Output the (x, y) coordinate of the center of the cell containing the given text.  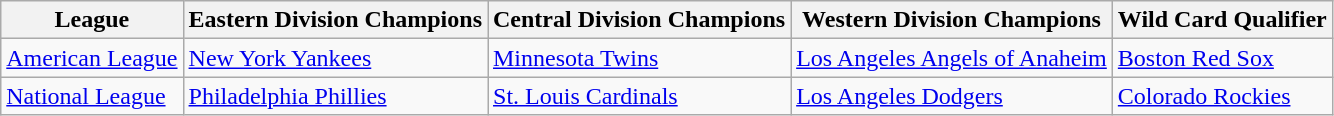
Boston Red Sox (1222, 58)
Central Division Champions (640, 20)
National League (92, 96)
Los Angeles Dodgers (952, 96)
St. Louis Cardinals (640, 96)
Wild Card Qualifier (1222, 20)
American League (92, 58)
Philadelphia Phillies (335, 96)
Colorado Rockies (1222, 96)
New York Yankees (335, 58)
Minnesota Twins (640, 58)
League (92, 20)
Eastern Division Champions (335, 20)
Los Angeles Angels of Anaheim (952, 58)
Western Division Champions (952, 20)
